Capture the cell that displays the provided text and extract its (x, y) central coordinate. 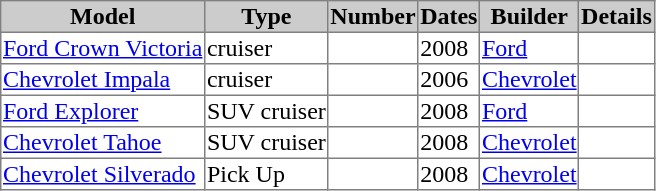
Ford Explorer (103, 111)
Chevrolet Impala (103, 80)
Details (616, 17)
Builder (530, 17)
2006 (449, 80)
Chevrolet Silverado (103, 174)
Pick Up (266, 174)
Type (266, 17)
Ford Crown Victoria (103, 48)
Chevrolet Tahoe (103, 143)
Model (103, 17)
Dates (449, 17)
Number (373, 17)
